From the cell containing the given text, extract its center point as (X, Y) coordinate. 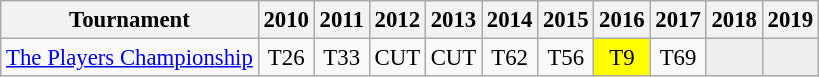
T69 (678, 58)
The Players Championship (130, 58)
2018 (734, 20)
2017 (678, 20)
2016 (622, 20)
2013 (453, 20)
T9 (622, 58)
T56 (566, 58)
T62 (510, 58)
2015 (566, 20)
2019 (790, 20)
2011 (342, 20)
2010 (286, 20)
2014 (510, 20)
T26 (286, 58)
2012 (397, 20)
Tournament (130, 20)
T33 (342, 58)
